Identify which cell holds the provided text, then report its [x, y] central coordinate. 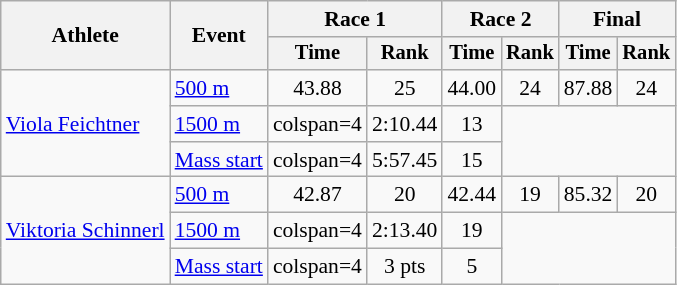
13 [472, 124]
Viola Feichtner [86, 124]
5:57.45 [404, 160]
2:13.40 [404, 231]
43.88 [318, 88]
Final [617, 19]
44.00 [472, 88]
5 [472, 267]
Athlete [86, 36]
Race 2 [500, 19]
87.88 [588, 88]
15 [472, 160]
25 [404, 88]
Race 1 [356, 19]
3 pts [404, 267]
42.44 [472, 195]
Event [219, 36]
2:10.44 [404, 124]
Viktoria Schinnerl [86, 230]
42.87 [318, 195]
85.32 [588, 195]
